Extract the [X, Y] coordinate from the center of the cell holding the provided text.  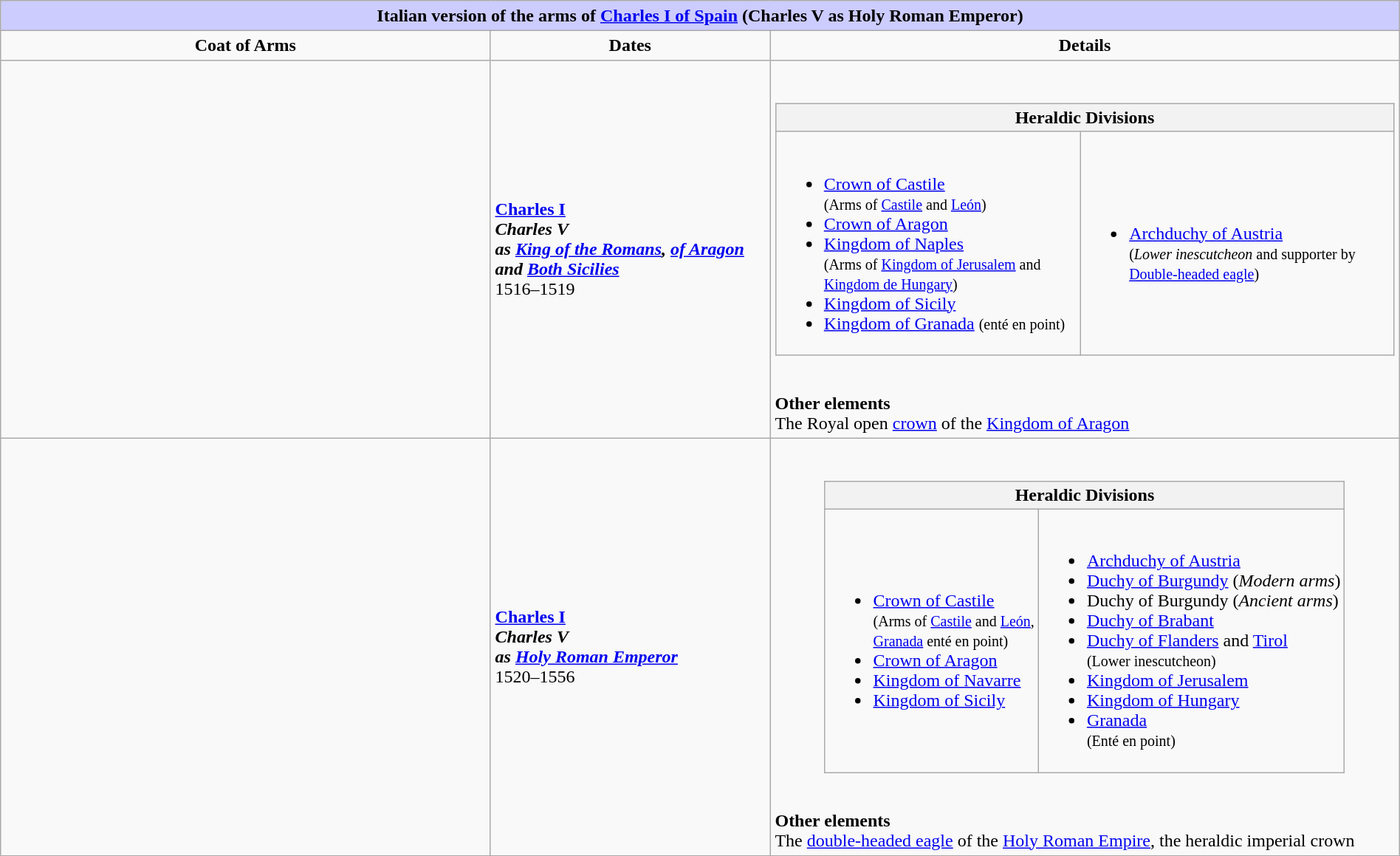
Dates [631, 45]
Charles ICharles V as King of the Romans, of Aragon and Both Sicilies1516–1519 [631, 250]
Italian version of the arms of Charles I of Spain (Charles V as Holy Roman Emperor) [700, 16]
Crown of Castile(Arms of Castile and León, Granada enté en point)Crown of AragonKingdom of NavarreKingdom of Sicily [932, 640]
Coat of Arms [245, 45]
Charles ICharles V as Holy Roman Emperor1520–1556 [631, 647]
Details [1085, 45]
Archduchy of Austria(Lower inescutcheon and supporter by Double-headed eagle) [1238, 243]
